Identify which cell holds the provided text, then report its [x, y] central coordinate. 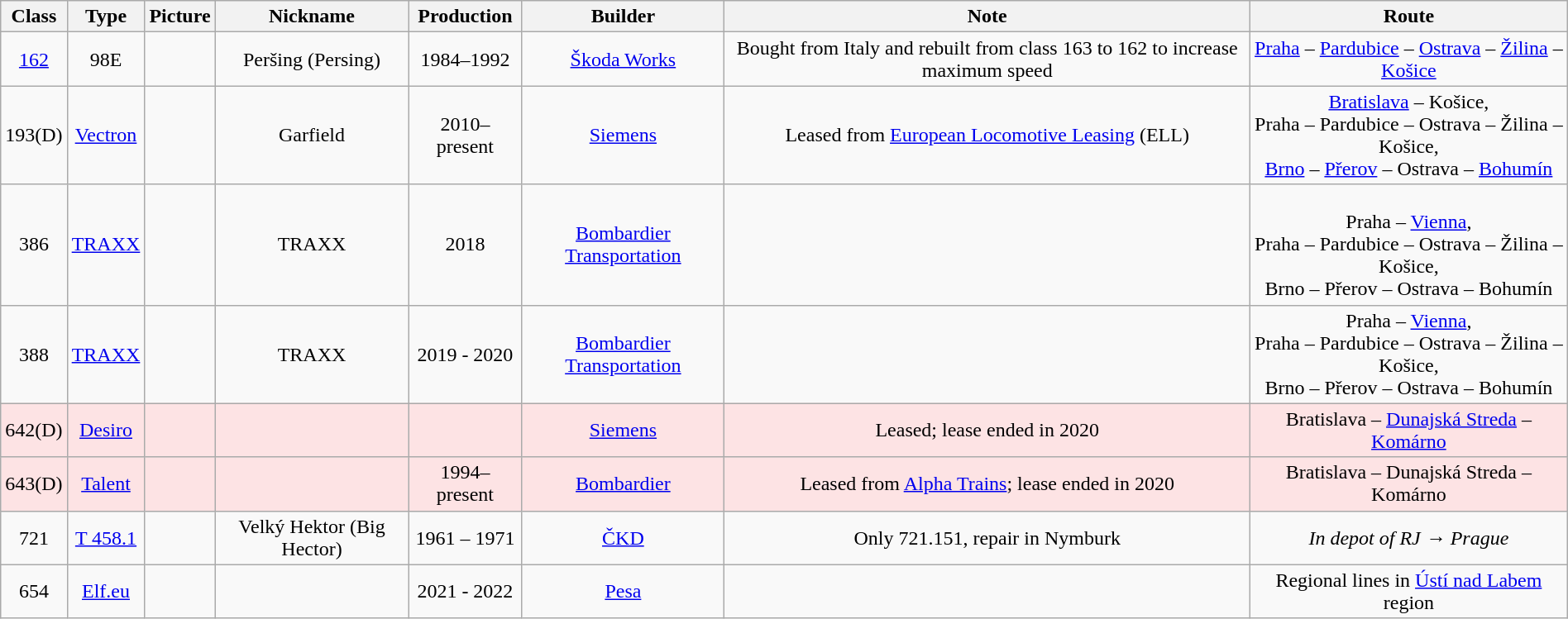
Desiro [106, 430]
Praha – Pardubice – Ostrava – Žilina – Košice [1409, 60]
ČKD [624, 537]
T 458.1 [106, 537]
642(D) [34, 430]
654 [34, 592]
2010–present [465, 136]
Talent [106, 484]
Regional lines in Ústí nad Labem region [1409, 592]
Class [34, 17]
98E [106, 60]
Route [1409, 17]
Leased from European Locomotive Leasing (ELL) [987, 136]
Škoda Works [624, 60]
Elf.eu [106, 592]
Garfield [312, 136]
2019 - 2020 [465, 354]
Peršing (Persing) [312, 60]
643(D) [34, 484]
162 [34, 60]
2018 [465, 245]
721 [34, 537]
386 [34, 245]
Pesa [624, 592]
2021 - 2022 [465, 592]
Production [465, 17]
Bought from Italy and rebuilt from class 163 to 162 to increase maximum speed [987, 60]
Builder [624, 17]
Leased from Alpha Trains; lease ended in 2020 [987, 484]
Leased; lease ended in 2020 [987, 430]
193(D) [34, 136]
Note [987, 17]
388 [34, 354]
Picture [180, 17]
Type [106, 17]
1984–1992 [465, 60]
Bombardier [624, 484]
Nickname [312, 17]
In depot of RJ → Prague [1409, 537]
Vectron [106, 136]
Only 721.151, repair in Nymburk [987, 537]
Bratislava – Košice, Praha – Pardubice – Ostrava – Žilina – Košice, Brno – Přerov – Ostrava – Bohumín [1409, 136]
1994–present [465, 484]
Velký Hektor (Big Hector) [312, 537]
1961 – 1971 [465, 537]
